Pinpoint the cell where the given text exists, returning its [x, y] midpoint coordinate. 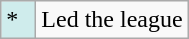
Led the league [112, 20]
* [18, 20]
